Provide the (x, y) coordinate of the cell's center where the given text is located.  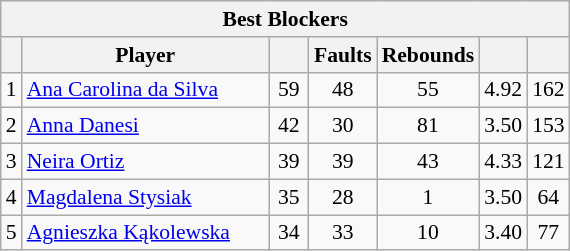
55 (428, 90)
Faults (343, 55)
3.40 (503, 233)
4 (12, 197)
34 (289, 233)
3 (12, 162)
Magdalena Stysiak (146, 197)
121 (548, 162)
43 (428, 162)
Anna Danesi (146, 126)
162 (548, 90)
64 (548, 197)
48 (343, 90)
Agnieszka Kąkolewska (146, 233)
Ana Carolina da Silva (146, 90)
2 (12, 126)
33 (343, 233)
4.33 (503, 162)
81 (428, 126)
30 (343, 126)
10 (428, 233)
35 (289, 197)
28 (343, 197)
Rebounds (428, 55)
4.92 (503, 90)
Player (146, 55)
Neira Ortiz (146, 162)
42 (289, 126)
Best Blockers (286, 19)
77 (548, 233)
59 (289, 90)
153 (548, 126)
5 (12, 233)
